Locate the cell with the specified text and output its [x, y] center coordinate. 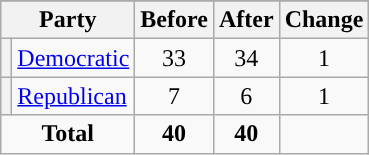
Total [68, 134]
Before [174, 20]
Democratic [74, 58]
6 [246, 96]
33 [174, 58]
Change [324, 20]
Republican [74, 96]
7 [174, 96]
34 [246, 58]
After [246, 20]
Party [68, 20]
